Capture the cell that displays the provided text and extract its (X, Y) central coordinate. 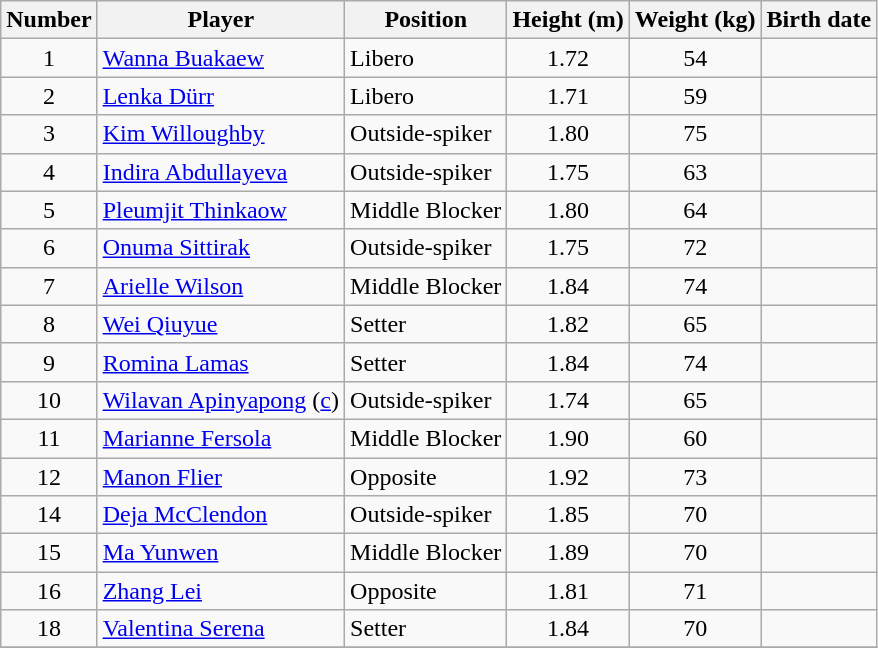
7 (49, 286)
9 (49, 362)
1.71 (568, 96)
Pleumjit Thinkaow (220, 210)
Weight (kg) (695, 20)
Valentina Serena (220, 629)
1.92 (568, 477)
73 (695, 477)
Deja McClendon (220, 515)
72 (695, 248)
Arielle Wilson (220, 286)
Zhang Lei (220, 591)
60 (695, 438)
75 (695, 134)
1.81 (568, 591)
6 (49, 248)
Wilavan Apinyapong (c) (220, 400)
Position (426, 20)
1.85 (568, 515)
Player (220, 20)
Kim Willoughby (220, 134)
63 (695, 172)
3 (49, 134)
Number (49, 20)
1.74 (568, 400)
1.82 (568, 324)
10 (49, 400)
8 (49, 324)
11 (49, 438)
64 (695, 210)
Height (m) (568, 20)
1.90 (568, 438)
Lenka Dürr (220, 96)
18 (49, 629)
15 (49, 553)
Onuma Sittirak (220, 248)
1.89 (568, 553)
71 (695, 591)
54 (695, 58)
1.72 (568, 58)
Wanna Buakaew (220, 58)
4 (49, 172)
1 (49, 58)
14 (49, 515)
2 (49, 96)
Birth date (819, 20)
Manon Flier (220, 477)
59 (695, 96)
5 (49, 210)
Romina Lamas (220, 362)
16 (49, 591)
Ma Yunwen (220, 553)
Wei Qiuyue (220, 324)
Indira Abdullayeva (220, 172)
Marianne Fersola (220, 438)
12 (49, 477)
